Pinpoint the cell where the given text exists, returning its (X, Y) midpoint coordinate. 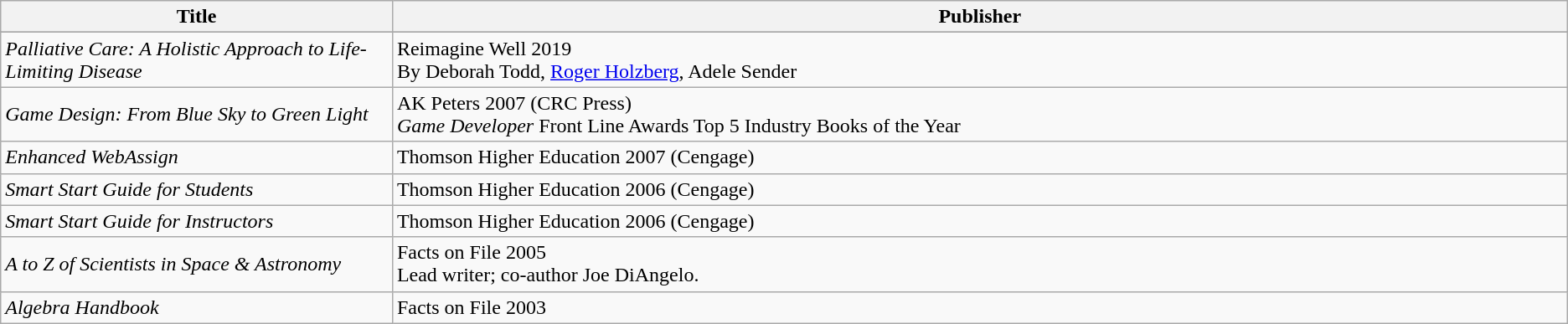
Smart Start Guide for Students (197, 189)
Publisher (980, 17)
Facts on File 2003 (980, 307)
Thomson Higher Education 2007 (Cengage) (980, 157)
Smart Start Guide for Instructors (197, 221)
Reimagine Well 2019By Deborah Todd, Roger Holzberg, Adele Sender (980, 60)
Title (197, 17)
Enhanced WebAssign (197, 157)
Facts on File 2005Lead writer; co-author Joe DiAngelo. (980, 265)
Palliative Care: A Holistic Approach to Life-Limiting Disease (197, 60)
Game Design: From Blue Sky to Green Light (197, 114)
AK Peters 2007 (CRC Press)Game Developer Front Line Awards Top 5 Industry Books of the Year (980, 114)
Algebra Handbook (197, 307)
A to Z of Scientists in Space & Astronomy (197, 265)
